Output the [x, y] coordinate of the center of the cell containing the given text.  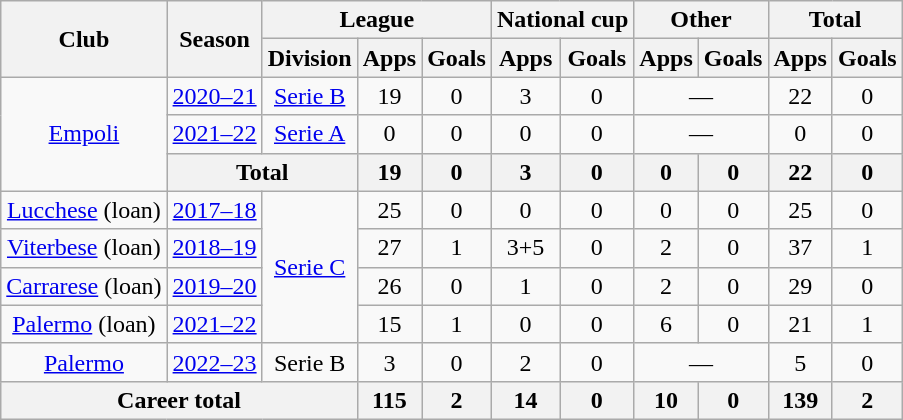
Palermo (loan) [84, 324]
37 [800, 248]
5 [800, 362]
Serie A [310, 134]
139 [800, 400]
14 [525, 400]
2019–20 [214, 286]
2018–19 [214, 248]
National cup [562, 20]
Season [214, 39]
3+5 [525, 248]
29 [800, 286]
League [376, 20]
10 [666, 400]
2020–21 [214, 96]
26 [389, 286]
2022–23 [214, 362]
15 [389, 324]
Empoli [84, 134]
Carrarese (loan) [84, 286]
2017–18 [214, 210]
115 [389, 400]
6 [666, 324]
Club [84, 39]
21 [800, 324]
Serie C [310, 267]
Division [310, 58]
Lucchese (loan) [84, 210]
Palermo [84, 362]
Viterbese (loan) [84, 248]
Other [701, 20]
27 [389, 248]
Career total [179, 400]
